Identify which cell holds the provided text, then report its [X, Y] central coordinate. 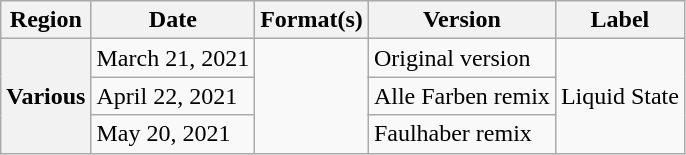
Label [620, 20]
Region [46, 20]
Version [462, 20]
Faulhaber remix [462, 134]
April 22, 2021 [173, 96]
Liquid State [620, 96]
May 20, 2021 [173, 134]
Various [46, 96]
Date [173, 20]
Alle Farben remix [462, 96]
March 21, 2021 [173, 58]
Original version [462, 58]
Format(s) [312, 20]
